For the text-containing cell, return its midpoint in (X, Y) coordinate format. 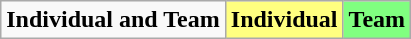
Individual (284, 20)
Individual and Team (114, 20)
Team (377, 20)
